Return the [X, Y] coordinate for the center point of the cell that contains the specified text.  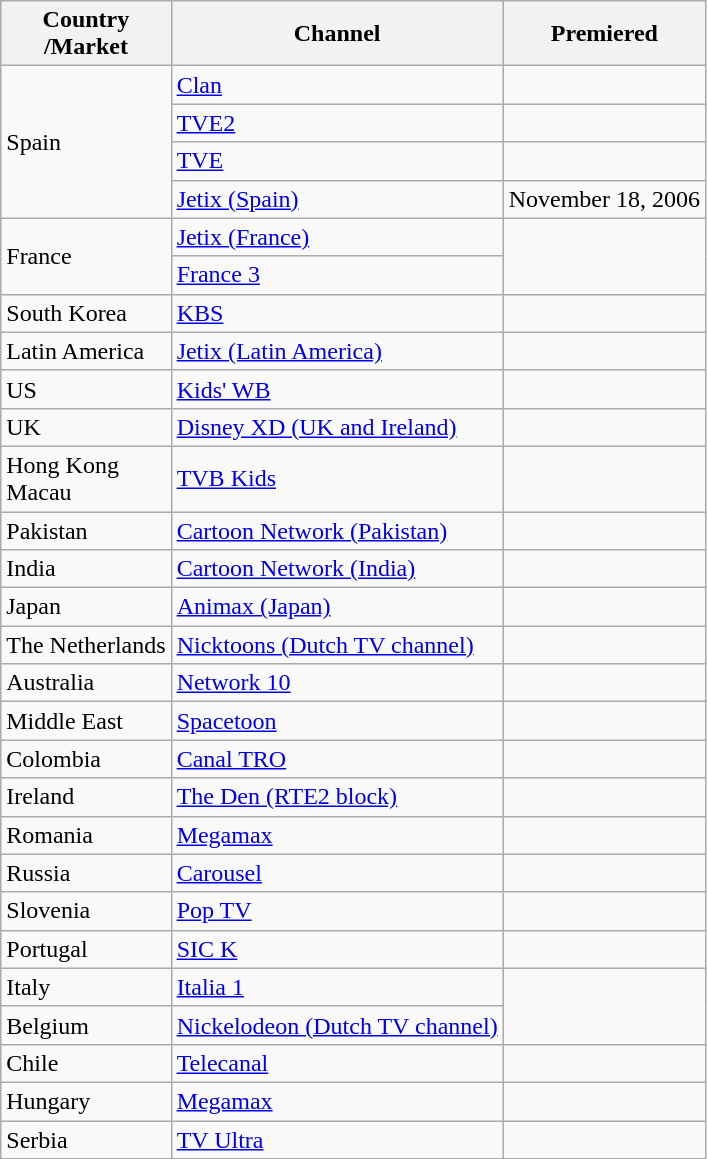
Middle East [86, 721]
Cartoon Network (Pakistan) [337, 531]
Pakistan [86, 531]
Clan [337, 85]
SIC K [337, 949]
Animax (Japan) [337, 607]
France 3 [337, 275]
Canal TRO [337, 759]
Premiered [604, 34]
South Korea [86, 313]
Hong KongMacau [86, 478]
Italy [86, 987]
Serbia [86, 1139]
Nickelodeon (Dutch TV channel) [337, 1025]
Romania [86, 835]
Channel [337, 34]
Disney XD (UK and Ireland) [337, 427]
Jetix (France) [337, 237]
Italia 1 [337, 987]
UK [86, 427]
Jetix (Latin America) [337, 351]
TVE2 [337, 123]
Spain [86, 142]
Belgium [86, 1025]
KBS [337, 313]
Portugal [86, 949]
November 18, 2006 [604, 199]
Russia [86, 873]
Nicktoons (Dutch TV channel) [337, 645]
Telecanal [337, 1063]
Slovenia [86, 911]
Network 10 [337, 683]
TVE [337, 161]
Pop TV [337, 911]
Chile [86, 1063]
The Netherlands [86, 645]
TVB Kids [337, 478]
Jetix (Spain) [337, 199]
Cartoon Network (India) [337, 569]
Kids' WB [337, 389]
TV Ultra [337, 1139]
Australia [86, 683]
Japan [86, 607]
US [86, 389]
Country/Market [86, 34]
The Den (RTE2 block) [337, 797]
India [86, 569]
Spacetoon [337, 721]
Hungary [86, 1101]
Latin America [86, 351]
Ireland [86, 797]
France [86, 256]
Colombia [86, 759]
Carousel [337, 873]
